Scan for the cell matching the given text and deliver its (x, y) coordinate at center. 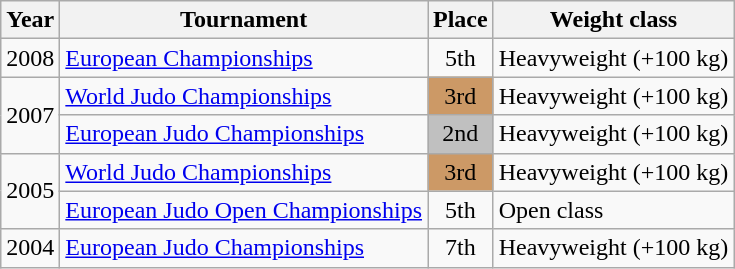
Open class (614, 210)
2008 (30, 58)
2007 (30, 115)
2005 (30, 191)
European Judo Open Championships (244, 210)
Place (461, 20)
2004 (30, 248)
Tournament (244, 20)
Year (30, 20)
7th (461, 248)
2nd (461, 134)
Weight class (614, 20)
European Championships (244, 58)
